Locate the cell with the specified text and output its [x, y] center coordinate. 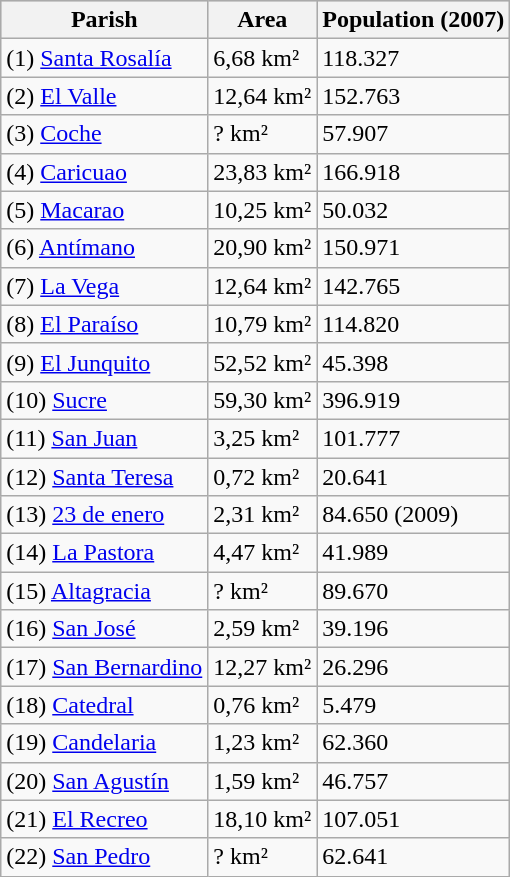
(3) Coche [104, 134]
10,25 km² [262, 210]
41.989 [414, 553]
(1) Santa Rosalía [104, 58]
20.641 [414, 477]
6,68 km² [262, 58]
46.757 [414, 781]
3,25 km² [262, 438]
(12) Santa Teresa [104, 477]
59,30 km² [262, 400]
(7) La Vega [104, 286]
50.032 [414, 210]
1,23 km² [262, 743]
(2) El Valle [104, 96]
(11) San Juan [104, 438]
45.398 [414, 362]
1,59 km² [262, 781]
57.907 [414, 134]
(10) Sucre [104, 400]
(5) Macarao [104, 210]
4,47 km² [262, 553]
26.296 [414, 667]
(6) Antímano [104, 248]
2,31 km² [262, 515]
Parish [104, 20]
(14) La Pastora [104, 553]
Area [262, 20]
23,83 km² [262, 172]
107.051 [414, 819]
62.360 [414, 743]
0,72 km² [262, 477]
52,52 km² [262, 362]
5.479 [414, 705]
2,59 km² [262, 629]
(20) San Agustín [104, 781]
84.650 (2009) [414, 515]
396.919 [414, 400]
(13) 23 de enero [104, 515]
89.670 [414, 591]
166.918 [414, 172]
62.641 [414, 857]
10,79 km² [262, 324]
150.971 [414, 248]
152.763 [414, 96]
(8) El Paraíso [104, 324]
(15) Altagracia [104, 591]
(18) Catedral [104, 705]
(17) San Bernardino [104, 667]
20,90 km² [262, 248]
114.820 [414, 324]
(19) Candelaria [104, 743]
118.327 [414, 58]
(4) Caricuao [104, 172]
(9) El Junquito [104, 362]
(21) El Recreo [104, 819]
Population (2007) [414, 20]
39.196 [414, 629]
(22) San Pedro [104, 857]
18,10 km² [262, 819]
(16) San José [104, 629]
12,27 km² [262, 667]
0,76 km² [262, 705]
142.765 [414, 286]
101.777 [414, 438]
